Find where the given text appears and provide that cell's center as [x, y] coordinate. 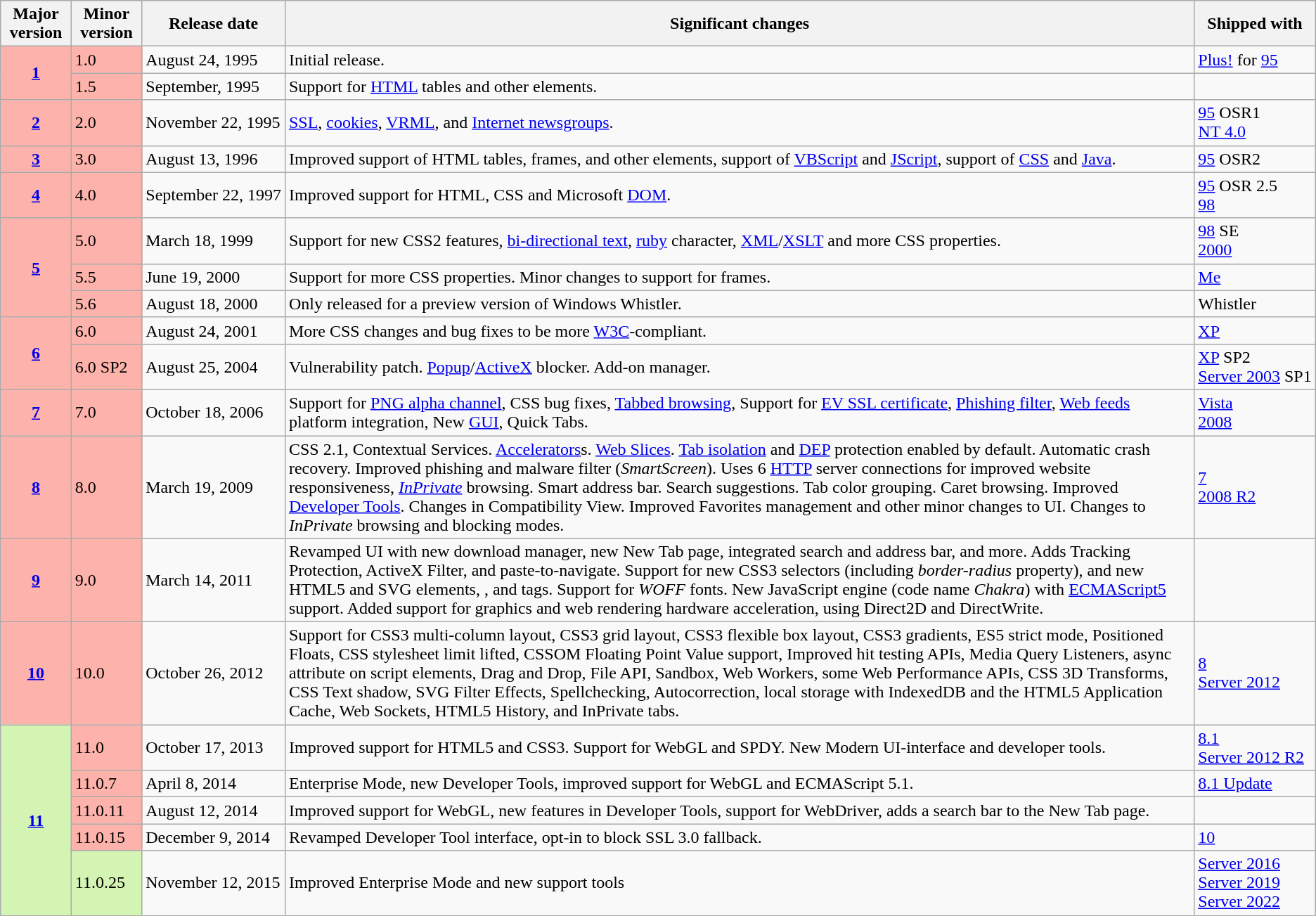
1 [36, 73]
XP SP2 Server 2003 SP1 [1255, 367]
April 8, 2014 [214, 784]
11.0.15 [106, 837]
11 [36, 820]
9 [36, 581]
June 19, 2000 [214, 277]
98 SE2000 [1255, 240]
5.5 [106, 277]
Support for more CSS properties. Minor changes to support for frames. [740, 277]
6 [36, 353]
August 13, 1996 [214, 159]
Me [1255, 277]
Revamped Developer Tool interface, opt-in to block SSL 3.0 fallback. [740, 837]
Improved Enterprise Mode and new support tools [740, 883]
1.0 [106, 60]
11.0 [106, 748]
9.0 [106, 581]
95 OSR 2.598 [1255, 195]
More CSS changes and bug fixes to be more W3C-compliant. [740, 330]
5.0 [106, 240]
8 [36, 487]
6.0 [106, 330]
5 [36, 267]
7.0 [106, 412]
August 18, 2000 [214, 304]
6.0 SP2 [106, 367]
3 [36, 159]
XP [1255, 330]
11.0.7 [106, 784]
4.0 [106, 195]
SSL, cookies, VRML, and Internet newsgroups. [740, 122]
Improved support of HTML tables, frames, and other elements, support of VBScript and JScript, support of CSS and Java. [740, 159]
October 26, 2012 [214, 673]
10.0 [106, 673]
Major version [36, 24]
September 22, 1997 [214, 195]
Shipped with [1255, 24]
Enterprise Mode, new Developer Tools, improved support for WebGL and ECMAScript 5.1. [740, 784]
Only released for a preview version of Windows Whistler. [740, 304]
August 12, 2014 [214, 811]
4 [36, 195]
8Server 2012 [1255, 673]
August 25, 2004 [214, 367]
March 18, 1999 [214, 240]
Support for new CSS2 features, bi-directional text, ruby character, XML/XSLT and more CSS properties. [740, 240]
September, 1995 [214, 86]
October 17, 2013 [214, 748]
1.5 [106, 86]
7 [36, 412]
8.0 [106, 487]
5.6 [106, 304]
November 12, 2015 [214, 883]
Plus! for 95 [1255, 60]
95 OSR2 [1255, 159]
Whistler [1255, 304]
8.1Server 2012 R2 [1255, 748]
72008 R2 [1255, 487]
3.0 [106, 159]
Improved support for HTML5 and CSS3. Support for WebGL and SPDY. New Modern UI-interface and developer tools. [740, 748]
Release date [214, 24]
November 22, 1995 [214, 122]
Significant changes [740, 24]
2 [36, 122]
Server 2016Server 2019Server 2022 [1255, 883]
Improved support for WebGL, new features in Developer Tools, support for WebDriver, adds a search bar to the New Tab page. [740, 811]
August 24, 1995 [214, 60]
Vulnerability patch. Popup/ActiveX blocker. Add-on manager. [740, 367]
December 9, 2014 [214, 837]
11.0.25 [106, 883]
11.0.11 [106, 811]
Support for HTML tables and other elements. [740, 86]
Improved support for HTML, CSS and Microsoft DOM. [740, 195]
Initial release. [740, 60]
Vista2008 [1255, 412]
2.0 [106, 122]
Minor version [106, 24]
August 24, 2001 [214, 330]
95 OSR1 NT 4.0 [1255, 122]
8.1 Update [1255, 784]
October 18, 2006 [214, 412]
March 14, 2011 [214, 581]
March 19, 2009 [214, 487]
